Return the (X, Y) coordinate for the center point of the cell that contains the specified text.  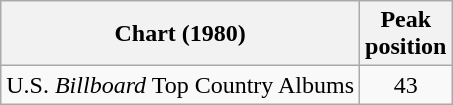
Chart (1980) (180, 34)
43 (406, 85)
Peakposition (406, 34)
U.S. Billboard Top Country Albums (180, 85)
